Find where the given text appears and provide that cell's center as [x, y] coordinate. 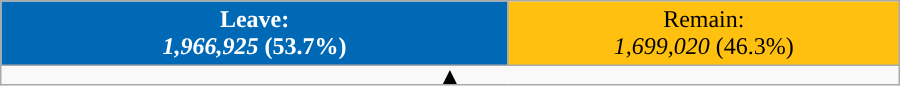
Leave:1,966,925 (53.7%) [255, 34]
Remain: 1,699,020 (46.3%) [704, 34]
